Provide the (X, Y) coordinate of the cell's center where the given text is located.  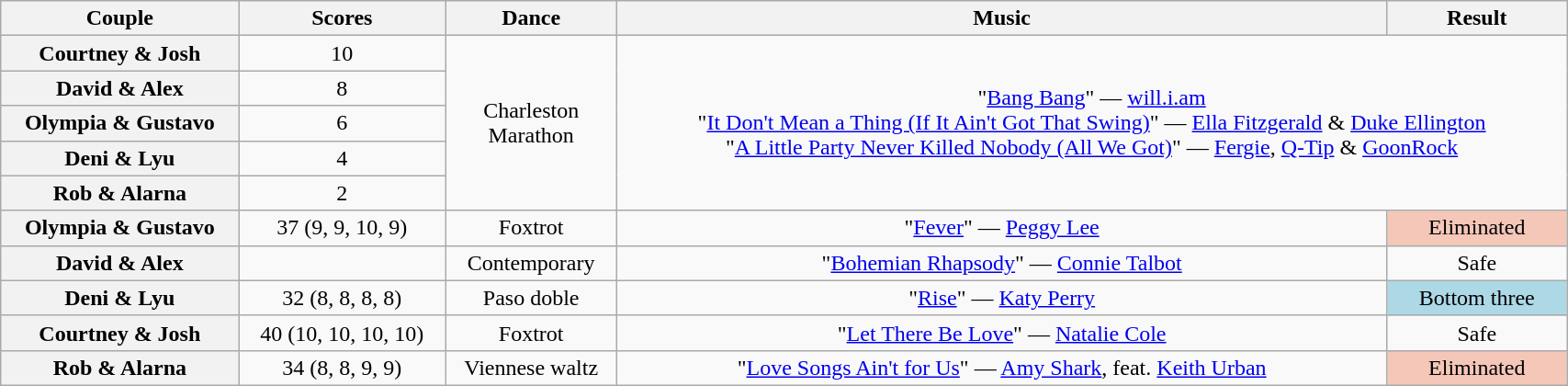
Bottom three (1477, 298)
Couple (119, 18)
Result (1477, 18)
34 (8, 8, 9, 9) (342, 368)
CharlestonMarathon (531, 123)
40 (10, 10, 10, 10) (342, 333)
6 (342, 123)
"Let There Be Love" — Natalie Cole (1002, 333)
2 (342, 193)
37 (9, 9, 10, 9) (342, 228)
"Love Songs Ain't for Us" — Amy Shark, feat. Keith Urban (1002, 368)
Viennese waltz (531, 368)
"Rise" — Katy Perry (1002, 298)
Paso doble (531, 298)
"Bohemian Rhapsody" — Connie Talbot (1002, 263)
Dance (531, 18)
4 (342, 158)
Scores (342, 18)
32 (8, 8, 8, 8) (342, 298)
Music (1002, 18)
Contemporary (531, 263)
10 (342, 53)
"Fever" — Peggy Lee (1002, 228)
8 (342, 88)
